Determine the (X, Y) coordinate at the center of the cell enclosing the given text.  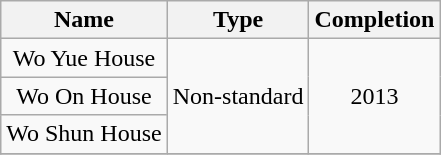
Type (238, 20)
Wo On House (84, 96)
Non-standard (238, 96)
Completion (374, 20)
Wo Shun House (84, 134)
Name (84, 20)
2013 (374, 96)
Wo Yue House (84, 58)
